Locate the cell with the specified text and output its [x, y] center coordinate. 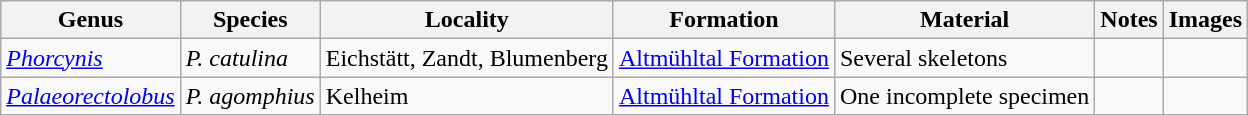
Species [250, 20]
P. agomphius [250, 96]
Notes [1129, 20]
Formation [724, 20]
Eichstätt, Zandt, Blumenberg [466, 58]
P. catulina [250, 58]
Phorcynis [90, 58]
Several skeletons [964, 58]
Images [1205, 20]
Locality [466, 20]
One incomplete specimen [964, 96]
Material [964, 20]
Genus [90, 20]
Kelheim [466, 96]
Palaeorectolobus [90, 96]
